Return the [x, y] coordinate for the center point of the cell that contains the specified text.  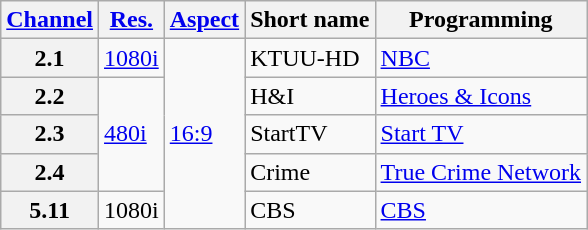
2.3 [50, 134]
Channel [50, 20]
Crime [310, 172]
True Crime Network [481, 172]
16:9 [204, 134]
Res. [132, 20]
Start TV [481, 134]
2.4 [50, 172]
H&I [310, 96]
2.1 [50, 58]
NBC [481, 58]
Aspect [204, 20]
Heroes & Icons [481, 96]
2.2 [50, 96]
KTUU-HD [310, 58]
5.11 [50, 210]
Programming [481, 20]
Short name [310, 20]
StartTV [310, 134]
480i [132, 134]
